Identify which cell holds the provided text, then report its (X, Y) central coordinate. 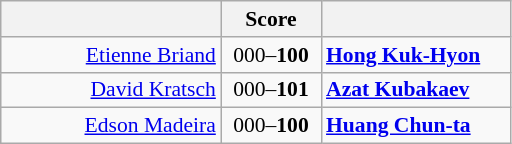
David Kratsch (111, 90)
000–101 (271, 90)
Azat Kubakaev (416, 90)
Etienne Briand (111, 55)
Edson Madeira (111, 126)
Huang Chun-ta (416, 126)
Score (271, 19)
Hong Kuk-Hyon (416, 55)
